For the text-containing cell, return its midpoint in (x, y) coordinate format. 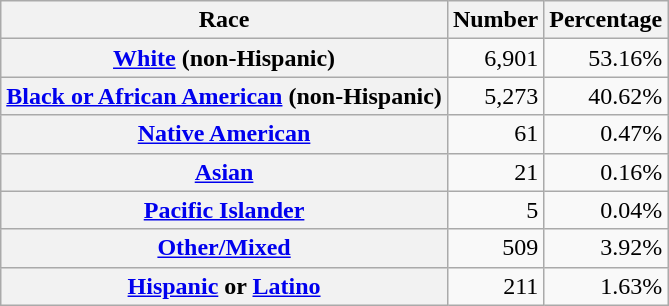
5,273 (495, 96)
Race (224, 20)
Number (495, 20)
0.47% (606, 134)
509 (495, 248)
3.92% (606, 248)
6,901 (495, 58)
40.62% (606, 96)
Percentage (606, 20)
0.16% (606, 172)
Black or African American (non-Hispanic) (224, 96)
Native American (224, 134)
211 (495, 286)
White (non-Hispanic) (224, 58)
5 (495, 210)
21 (495, 172)
0.04% (606, 210)
1.63% (606, 286)
Other/Mixed (224, 248)
Pacific Islander (224, 210)
Asian (224, 172)
61 (495, 134)
53.16% (606, 58)
Hispanic or Latino (224, 286)
